Find where the given text appears and provide that cell's center as [x, y] coordinate. 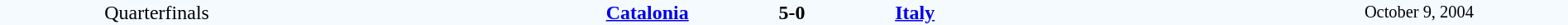
Italy [1082, 12]
October 9, 2004 [1419, 12]
Catalonia [501, 12]
5-0 [791, 12]
Quarterfinals [157, 12]
